Locate the cell with the specified text and output its (x, y) center coordinate. 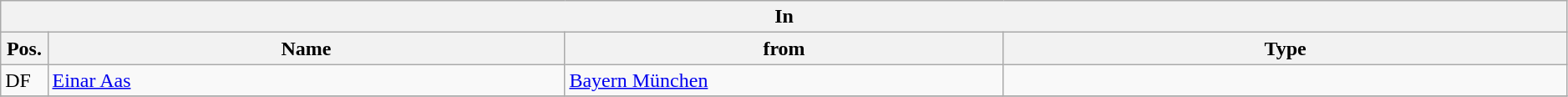
Bayern München (784, 80)
Name (306, 48)
Pos. (24, 48)
In (784, 17)
Einar Aas (306, 80)
DF (24, 80)
Type (1285, 48)
from (784, 48)
